Find where the given text appears and provide that cell's center as [X, Y] coordinate. 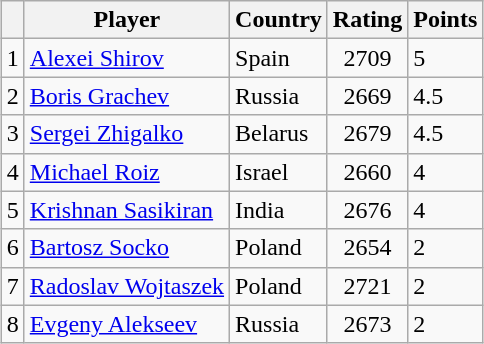
7 [12, 286]
Points [446, 20]
3 [12, 134]
India [279, 210]
Rating [367, 20]
Radoslav Wojtaszek [126, 286]
2709 [367, 58]
2660 [367, 172]
Evgeny Alekseev [126, 324]
Krishnan Sasikiran [126, 210]
Player [126, 20]
2721 [367, 286]
2669 [367, 96]
Sergei Zhigalko [126, 134]
2679 [367, 134]
Boris Grachev [126, 96]
Michael Roiz [126, 172]
Alexei Shirov [126, 58]
Spain [279, 58]
Belarus [279, 134]
8 [12, 324]
6 [12, 248]
Country [279, 20]
2654 [367, 248]
1 [12, 58]
Israel [279, 172]
2676 [367, 210]
Bartosz Socko [126, 248]
2673 [367, 324]
